Search for the cell housing the specified text and yield its (X, Y) center coordinate. 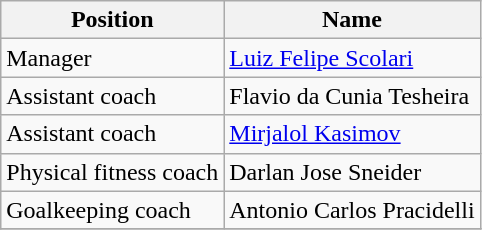
Goalkeeping coach (112, 210)
Manager (112, 58)
Luiz Felipe Scolari (352, 58)
Antonio Carlos Pracidelli (352, 210)
Flavio da Cunia Tesheira (352, 96)
Physical fitness coach (112, 172)
Mirjalol Kasimov (352, 134)
Darlan Jose Sneider (352, 172)
Position (112, 20)
Name (352, 20)
